Detect which cell encompasses the target text, then output its [X, Y] center coordinate. 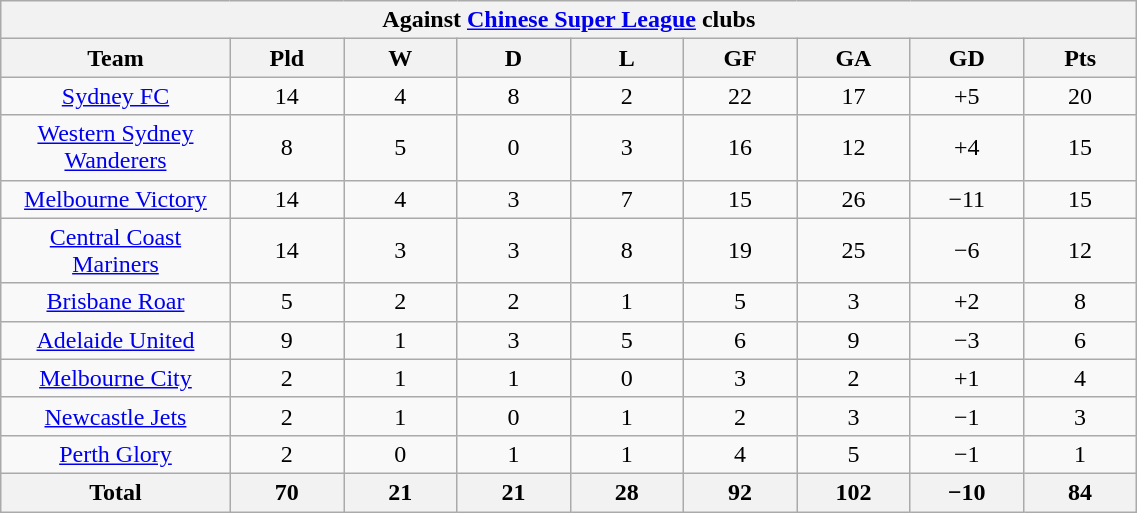
Newcastle Jets [116, 416]
20 [1080, 96]
+1 [966, 378]
Melbourne Victory [116, 199]
19 [740, 250]
−11 [966, 199]
L [626, 58]
92 [740, 492]
Pts [1080, 58]
GD [966, 58]
25 [854, 250]
GF [740, 58]
84 [1080, 492]
Pld [286, 58]
D [514, 58]
W [400, 58]
−10 [966, 492]
Western Sydney Wanderers [116, 148]
Brisbane Roar [116, 302]
16 [740, 148]
−3 [966, 340]
GA [854, 58]
Melbourne City [116, 378]
28 [626, 492]
Team [116, 58]
+4 [966, 148]
7 [626, 199]
102 [854, 492]
Adelaide United [116, 340]
Against Chinese Super League clubs [569, 20]
70 [286, 492]
Sydney FC [116, 96]
17 [854, 96]
+5 [966, 96]
Total [116, 492]
Central Coast Mariners [116, 250]
Perth Glory [116, 454]
+2 [966, 302]
22 [740, 96]
−6 [966, 250]
26 [854, 199]
